Capture the cell that displays the provided text and extract its (X, Y) central coordinate. 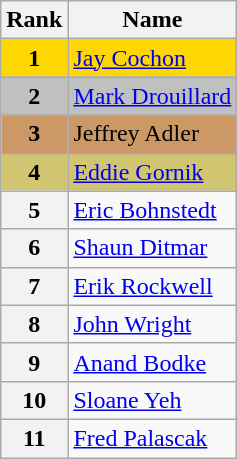
Eric Bohnstedt (152, 210)
Eddie Gornik (152, 172)
5 (34, 210)
4 (34, 172)
Jay Cochon (152, 58)
Name (152, 20)
1 (34, 58)
Fred Palascak (152, 438)
10 (34, 400)
Sloane Yeh (152, 400)
11 (34, 438)
Jeffrey Adler (152, 134)
2 (34, 96)
8 (34, 324)
9 (34, 362)
Shaun Ditmar (152, 248)
Mark Drouillard (152, 96)
John Wright (152, 324)
Anand Bodke (152, 362)
7 (34, 286)
3 (34, 134)
6 (34, 248)
Erik Rockwell (152, 286)
Rank (34, 20)
